Detect which cell encompasses the target text, then output its [X, Y] center coordinate. 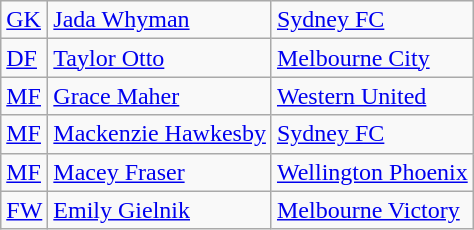
DF [24, 58]
Melbourne Victory [372, 210]
Western United [372, 96]
FW [24, 210]
Grace Maher [160, 96]
Jada Whyman [160, 20]
Taylor Otto [160, 58]
Melbourne City [372, 58]
Emily Gielnik [160, 210]
Macey Fraser [160, 172]
Wellington Phoenix [372, 172]
GK [24, 20]
Mackenzie Hawkesby [160, 134]
